Determine the [X, Y] coordinate at the center of the cell enclosing the given text.  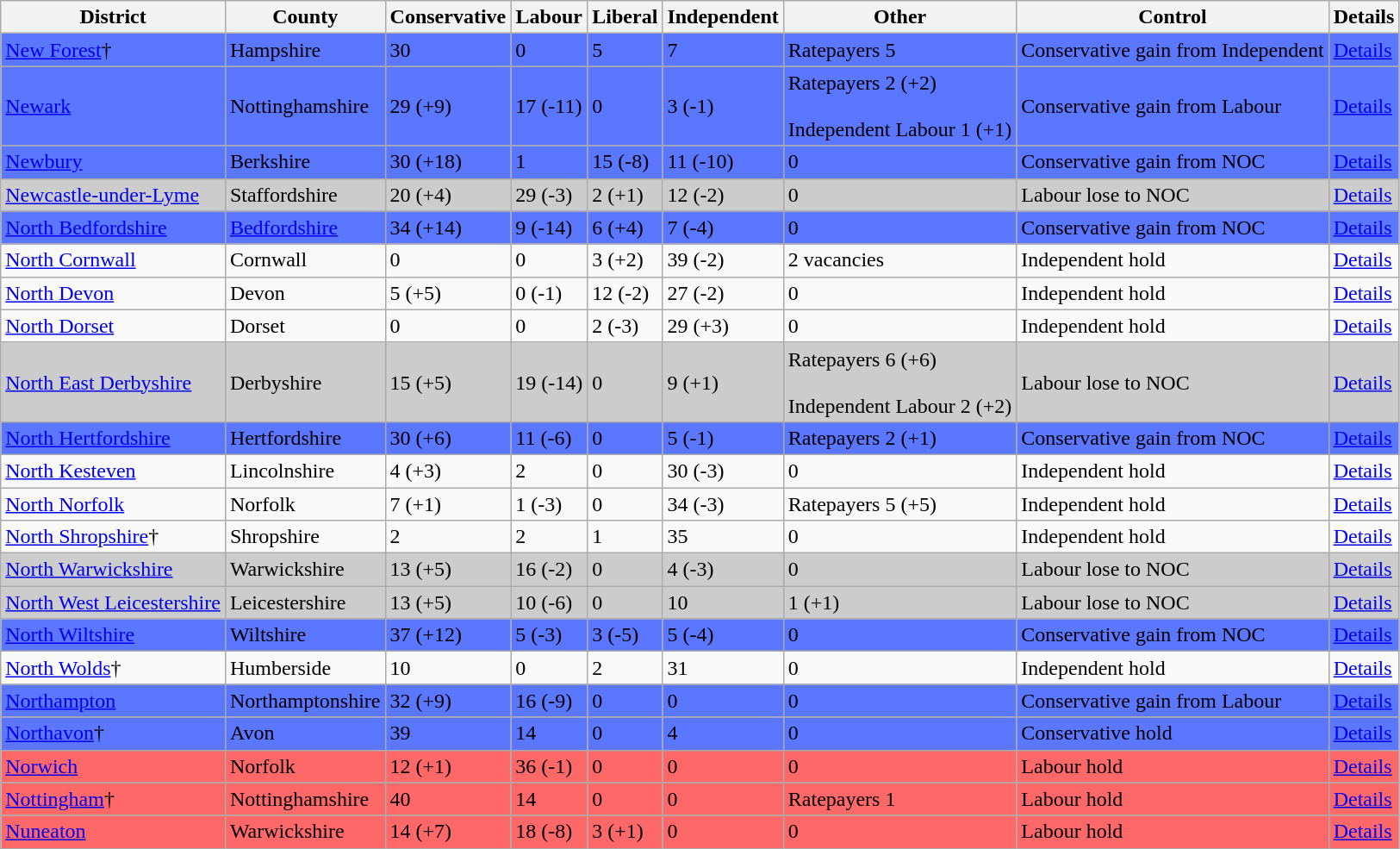
14 (+7) [448, 832]
2 (+1) [625, 195]
Bedfordshire [305, 228]
3 (+2) [625, 260]
35 [723, 537]
15 (-8) [625, 162]
North Devon [114, 293]
Lincolnshire [305, 471]
Norwich [114, 766]
Humberside [305, 668]
Newark [114, 106]
Devon [305, 293]
Conservative [448, 17]
Berkshire [305, 162]
3 (-5) [625, 635]
18 (-8) [550, 832]
North Wiltshire [114, 635]
Liberal [625, 17]
Conservative hold [1173, 734]
6 (+4) [625, 228]
5 (+5) [448, 293]
Ratepayers 5 [899, 50]
9 (-14) [550, 228]
District [114, 17]
North East Derbyshire [114, 382]
New Forest† [114, 50]
Northampton [114, 701]
7 (-4) [723, 228]
County [305, 17]
19 (-14) [550, 382]
5 (-3) [550, 635]
5 (-1) [723, 438]
31 [723, 668]
5 (-4) [723, 635]
12 (+1) [448, 766]
North Norfolk [114, 504]
North Warwickshire [114, 570]
Leicestershire [305, 602]
1 (-3) [550, 504]
North Dorset [114, 326]
39 (-2) [723, 260]
Newbury [114, 162]
32 (+9) [448, 701]
2 vacancies [899, 260]
3 (+1) [625, 832]
North Cornwall [114, 260]
Newcastle-under-Lyme [114, 195]
North Shropshire† [114, 537]
37 (+12) [448, 635]
North Hertfordshire [114, 438]
30 (+18) [448, 162]
7 [723, 50]
Ratepayers 5 (+5) [899, 504]
Other [899, 17]
29 (+9) [448, 106]
40 [448, 799]
Independent [723, 17]
17 (-11) [550, 106]
Northavon† [114, 734]
10 (-6) [550, 602]
Control [1173, 17]
4 (-3) [723, 570]
North Wolds† [114, 668]
North West Leicestershire [114, 602]
Cornwall [305, 260]
Staffordshire [305, 195]
4 [723, 734]
16 (-9) [550, 701]
3 (-1) [723, 106]
0 (-1) [550, 293]
Ratepayers 2 (+1) [899, 438]
1 (+1) [899, 602]
29 (-3) [550, 195]
9 (+1) [723, 382]
15 (+5) [448, 382]
30 (-3) [723, 471]
Derbyshire [305, 382]
Nuneaton [114, 832]
Ratepayers 2 (+2)Independent Labour 1 (+1) [899, 106]
39 [448, 734]
Hampshire [305, 50]
Shropshire [305, 537]
27 (-2) [723, 293]
11 (-10) [723, 162]
Avon [305, 734]
5 [625, 50]
36 (-1) [550, 766]
16 (-2) [550, 570]
Ratepayers 1 [899, 799]
Ratepayers 6 (+6)Independent Labour 2 (+2) [899, 382]
11 (-6) [550, 438]
Labour [550, 17]
North Bedfordshire [114, 228]
Dorset [305, 326]
Wiltshire [305, 635]
34 (-3) [723, 504]
30 [448, 50]
Hertfordshire [305, 438]
34 (+14) [448, 228]
Conservative gain from Independent [1173, 50]
29 (+3) [723, 326]
2 (-3) [625, 326]
30 (+6) [448, 438]
Northamptonshire [305, 701]
20 (+4) [448, 195]
7 (+1) [448, 504]
4 (+3) [448, 471]
North Kesteven [114, 471]
Nottingham† [114, 799]
